Provide the (X, Y) coordinate of the cell's center where the given text is located.  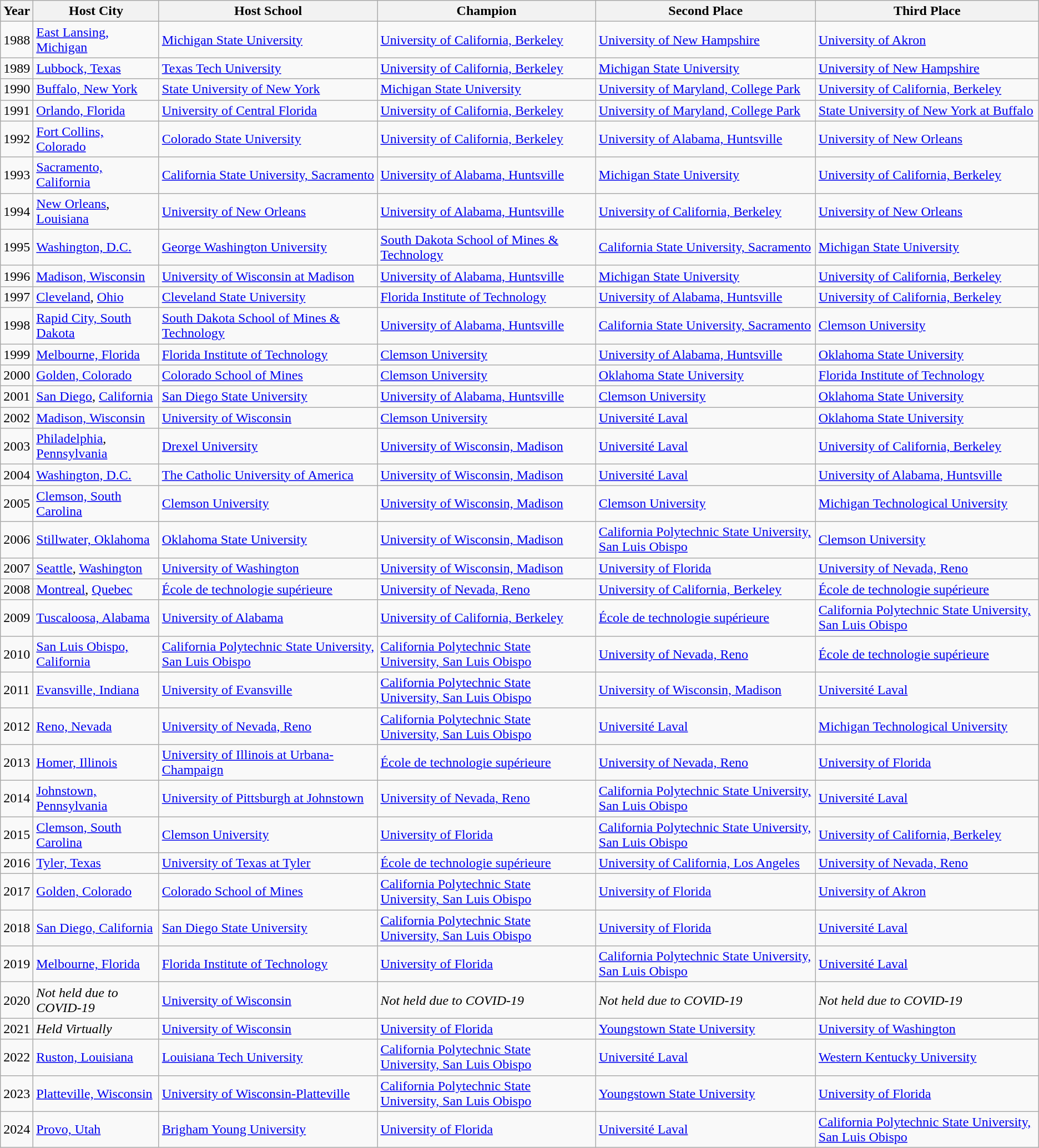
Sacramento, California (96, 175)
Fort Collins, Colorado (96, 139)
University of Wisconsin at Madison (268, 276)
Colorado State University (268, 139)
1992 (17, 139)
University of Alabama (268, 618)
2014 (17, 798)
2016 (17, 863)
2011 (17, 690)
Orlando, Florida (96, 110)
2019 (17, 964)
2009 (17, 618)
Rapid City, South Dakota (96, 325)
Tyler, Texas (96, 863)
State University of New York at Buffalo (927, 110)
2001 (17, 397)
1995 (17, 247)
Buffalo, New York (96, 89)
Champion (486, 11)
New Orleans, Louisiana (96, 211)
Host City (96, 11)
2021 (17, 1029)
Tuscaloosa, Alabama (96, 618)
2022 (17, 1058)
2012 (17, 726)
Year (17, 11)
1988 (17, 40)
Western Kentucky University (927, 1058)
2000 (17, 376)
Stillwater, Oklahoma (96, 539)
University of Evansville (268, 690)
1996 (17, 276)
Homer, Illinois (96, 762)
Platteville, Wisconsin (96, 1093)
2007 (17, 568)
University of Illinois at Urbana-Champaign (268, 762)
2003 (17, 446)
The Catholic University of America (268, 475)
1991 (17, 110)
2008 (17, 589)
Seattle, Washington (96, 568)
Texas Tech University (268, 68)
Third Place (927, 11)
Johnstown, Pennsylvania (96, 798)
University of Texas at Tyler (268, 863)
Cleveland State University (268, 297)
Brigham Young University (268, 1130)
2006 (17, 539)
1994 (17, 211)
1999 (17, 355)
Held Virtually (96, 1029)
2023 (17, 1093)
Evansville, Indiana (96, 690)
2018 (17, 928)
Ruston, Louisiana (96, 1058)
University of Pittsburgh at Johnstown (268, 798)
Provo, Utah (96, 1130)
State University of New York (268, 89)
University of Central Florida (268, 110)
Host School (268, 11)
2005 (17, 504)
1990 (17, 89)
Cleveland, Ohio (96, 297)
East Lansing, Michigan (96, 40)
University of Wisconsin-Platteville (268, 1093)
1998 (17, 325)
2010 (17, 654)
1997 (17, 297)
Montreal, Quebec (96, 589)
1989 (17, 68)
1993 (17, 175)
Reno, Nevada (96, 726)
Drexel University (268, 446)
Philadelphia, Pennsylvania (96, 446)
2002 (17, 418)
Second Place (705, 11)
2017 (17, 892)
University of California, Los Angeles (705, 863)
2020 (17, 1000)
2024 (17, 1130)
Lubbock, Texas (96, 68)
San Luis Obispo, California (96, 654)
Louisiana Tech University (268, 1058)
2015 (17, 835)
2004 (17, 475)
2013 (17, 762)
George Washington University (268, 247)
